Determine the (X, Y) coordinate at the center of the cell enclosing the given text.  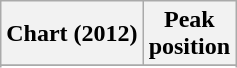
Peakposition (189, 34)
Chart (2012) (72, 34)
